Output the [X, Y] coordinate of the center of the cell containing the given text.  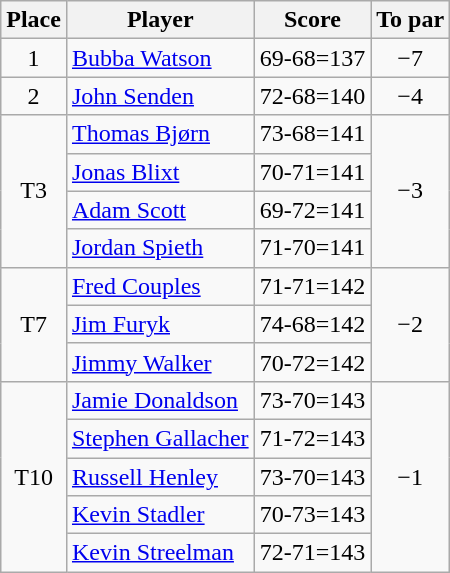
Thomas Bjørn [160, 134]
Place [34, 20]
−3 [410, 191]
71-70=141 [312, 248]
−7 [410, 58]
70-73=143 [312, 515]
Kevin Stadler [160, 515]
69-72=141 [312, 210]
Russell Henley [160, 477]
72-68=140 [312, 96]
John Senden [160, 96]
−1 [410, 476]
Jamie Donaldson [160, 400]
70-71=141 [312, 172]
T7 [34, 324]
T10 [34, 476]
72-71=143 [312, 553]
Jim Furyk [160, 324]
Player [160, 20]
Stephen Gallacher [160, 438]
69-68=137 [312, 58]
Jonas Blixt [160, 172]
2 [34, 96]
−4 [410, 96]
Kevin Streelman [160, 553]
71-72=143 [312, 438]
73-68=141 [312, 134]
Jimmy Walker [160, 362]
−2 [410, 324]
71-71=142 [312, 286]
Score [312, 20]
74-68=142 [312, 324]
70-72=142 [312, 362]
Jordan Spieth [160, 248]
T3 [34, 191]
1 [34, 58]
Fred Couples [160, 286]
Bubba Watson [160, 58]
Adam Scott [160, 210]
To par [410, 20]
